Output the [X, Y] coordinate of the center of the cell containing the given text.  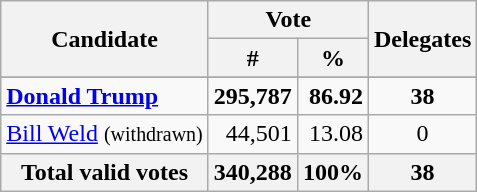
# [252, 58]
Bill Weld (withdrawn) [105, 134]
Candidate [105, 39]
% [332, 58]
86.92 [332, 96]
Vote [288, 20]
Donald Trump [105, 96]
13.08 [332, 134]
100% [332, 172]
0 [422, 134]
295,787 [252, 96]
44,501 [252, 134]
Total valid votes [105, 172]
Delegates [422, 39]
340,288 [252, 172]
